From the cell containing the given text, extract its center point as [X, Y] coordinate. 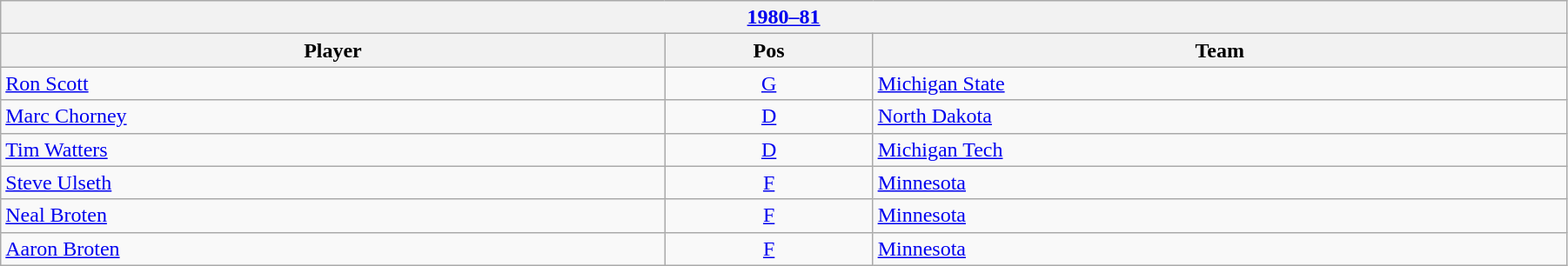
North Dakota [1220, 116]
Aaron Broten [332, 249]
Player [332, 50]
Tim Watters [332, 150]
1980–81 [784, 17]
Michigan State [1220, 83]
Pos [769, 50]
Team [1220, 50]
Steve Ulseth [332, 183]
Ron Scott [332, 83]
Neal Broten [332, 216]
Michigan Tech [1220, 150]
Marc Chorney [332, 116]
G [769, 83]
